Pinpoint the cell where the given text exists, returning its [X, Y] midpoint coordinate. 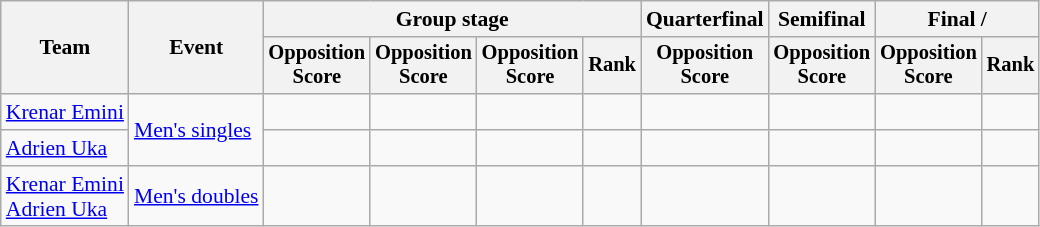
Men's doubles [196, 196]
Semifinal [822, 19]
Krenar Emini [65, 112]
Quarterfinal [705, 19]
Adrien Uka [65, 148]
Event [196, 48]
Team [65, 48]
Krenar EminiAdrien Uka [65, 196]
Final / [957, 19]
Group stage [452, 19]
Men's singles [196, 130]
